Determine the (X, Y) coordinate at the center of the cell enclosing the given text.  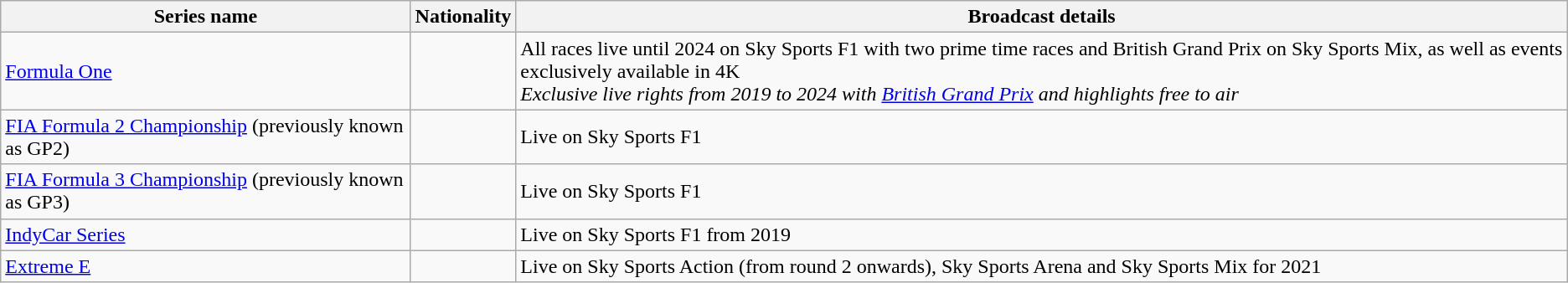
Nationality (463, 17)
Formula One (206, 71)
FIA Formula 3 Championship (previously known as GP3) (206, 191)
Live on Sky Sports Action (from round 2 onwards), Sky Sports Arena and Sky Sports Mix for 2021 (1042, 266)
IndyCar Series (206, 234)
Broadcast details (1042, 17)
Live on Sky Sports F1 from 2019 (1042, 234)
Series name (206, 17)
FIA Formula 2 Championship (previously known as GP2) (206, 137)
Extreme E (206, 266)
